Provide the [X, Y] coordinate of the cell's center where the given text is located.  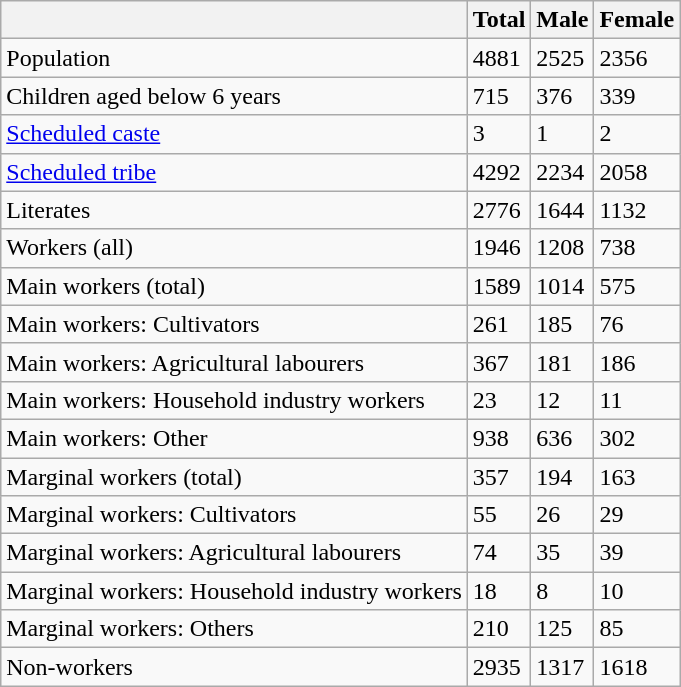
35 [562, 553]
715 [499, 96]
2234 [562, 172]
26 [562, 515]
357 [499, 477]
194 [562, 477]
3 [499, 134]
1618 [637, 667]
Scheduled caste [234, 134]
Population [234, 58]
163 [637, 477]
74 [499, 553]
2058 [637, 172]
10 [637, 591]
85 [637, 629]
2776 [499, 210]
39 [637, 553]
1132 [637, 210]
Marginal workers: Agricultural labourers [234, 553]
575 [637, 286]
181 [562, 362]
938 [499, 438]
Total [499, 20]
Male [562, 20]
Children aged below 6 years [234, 96]
2 [637, 134]
1 [562, 134]
4881 [499, 58]
Workers (all) [234, 248]
261 [499, 324]
11 [637, 400]
339 [637, 96]
1644 [562, 210]
Main workers: Other [234, 438]
1317 [562, 667]
29 [637, 515]
Non-workers [234, 667]
302 [637, 438]
210 [499, 629]
1946 [499, 248]
2935 [499, 667]
Marginal workers: Household industry workers [234, 591]
Marginal workers: Others [234, 629]
18 [499, 591]
2525 [562, 58]
23 [499, 400]
Main workers (total) [234, 286]
1208 [562, 248]
738 [637, 248]
Literates [234, 210]
8 [562, 591]
1014 [562, 286]
12 [562, 400]
186 [637, 362]
185 [562, 324]
Marginal workers (total) [234, 477]
125 [562, 629]
2356 [637, 58]
Female [637, 20]
367 [499, 362]
1589 [499, 286]
76 [637, 324]
Scheduled tribe [234, 172]
Main workers: Household industry workers [234, 400]
Main workers: Cultivators [234, 324]
55 [499, 515]
4292 [499, 172]
Marginal workers: Cultivators [234, 515]
636 [562, 438]
Main workers: Agricultural labourers [234, 362]
376 [562, 96]
